Provide the [x, y] coordinate of the cell's center where the given text is located.  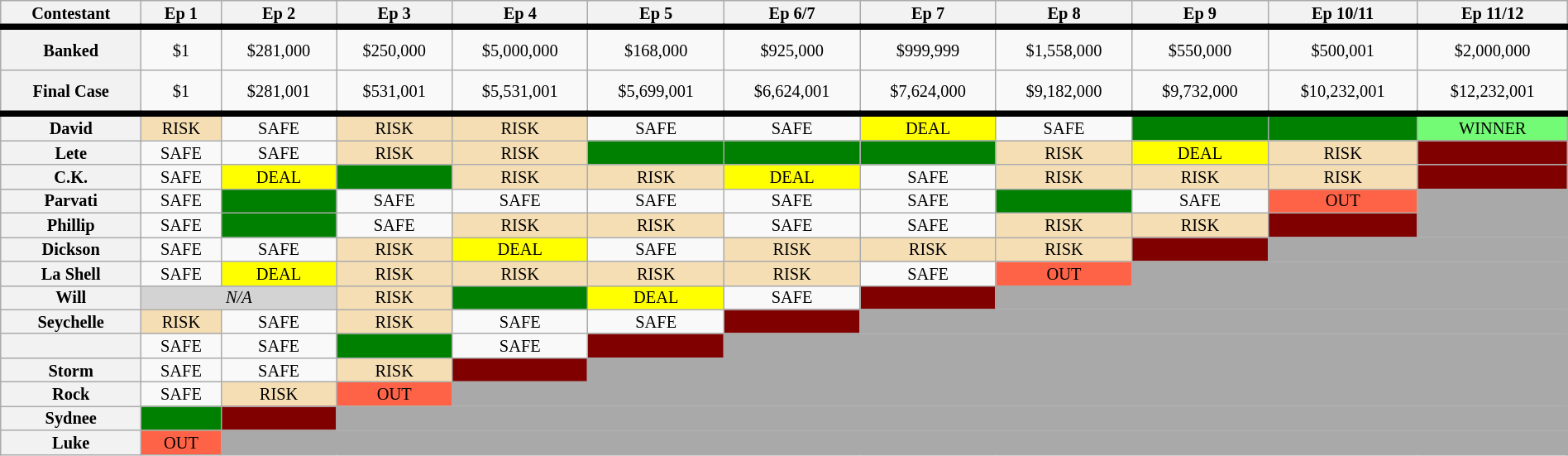
Final Case [71, 92]
Ep 6/7 [791, 13]
$2,000,000 [1492, 48]
WINNER [1492, 127]
Ep 7 [928, 13]
$9,732,000 [1200, 92]
Lete [71, 152]
Storm [71, 369]
$5,531,001 [520, 92]
Ep 5 [656, 13]
$12,232,001 [1492, 92]
Ep 10/11 [1343, 13]
$6,624,001 [791, 92]
$250,000 [394, 48]
$531,001 [394, 92]
$7,624,000 [928, 92]
Parvati [71, 200]
Ep 3 [394, 13]
David [71, 127]
C.K. [71, 177]
$5,699,001 [656, 92]
$500,001 [1343, 48]
$168,000 [656, 48]
Will [71, 298]
N/A [239, 298]
$1,558,000 [1064, 48]
Luke [71, 442]
$550,000 [1200, 48]
Phillip [71, 225]
$9,182,000 [1064, 92]
Ep 8 [1064, 13]
Ep 2 [279, 13]
$281,001 [279, 92]
$925,000 [791, 48]
Contestant [71, 13]
$10,232,001 [1343, 92]
Ep 9 [1200, 13]
Rock [71, 394]
$999,999 [928, 48]
La Shell [71, 273]
$281,000 [279, 48]
Ep 4 [520, 13]
Ep 1 [182, 13]
Sydnee [71, 417]
Banked [71, 48]
Seychelle [71, 321]
Dickson [71, 248]
$5,000,000 [520, 48]
Ep 11/12 [1492, 13]
